Output the [x, y] coordinate of the center of the cell containing the given text.  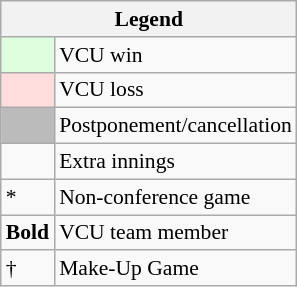
VCU win [176, 55]
VCU loss [176, 90]
† [28, 269]
VCU team member [176, 233]
Non-conference game [176, 197]
Extra innings [176, 162]
* [28, 197]
Make-Up Game [176, 269]
Postponement/cancellation [176, 126]
Legend [149, 19]
Bold [28, 233]
